Search for the cell housing the specified text and yield its (x, y) center coordinate. 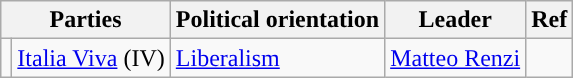
Parties (86, 20)
Matteo Renzi (456, 58)
Leader (456, 20)
Liberalism (277, 58)
Ref (550, 20)
Italia Viva (IV) (91, 58)
Political orientation (277, 20)
